Identify which cell holds the provided text, then report its [x, y] central coordinate. 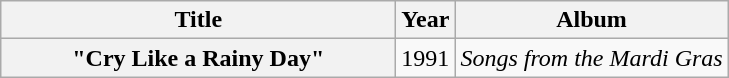
Songs from the Mardi Gras [592, 58]
Album [592, 20]
1991 [426, 58]
Year [426, 20]
Title [198, 20]
"Cry Like a Rainy Day" [198, 58]
